Scan for the cell matching the given text and deliver its [x, y] coordinate at center. 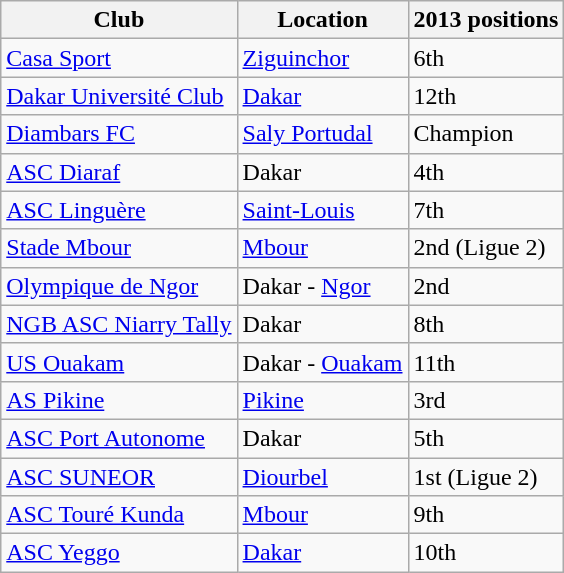
11th [486, 362]
2013 positions [486, 20]
2nd [486, 286]
Pikine [322, 400]
Club [119, 20]
Champion [486, 134]
ASC Touré Kunda [119, 515]
ASC Diaraf [119, 172]
Diambars FC [119, 134]
7th [486, 210]
Ziguinchor [322, 58]
8th [486, 324]
NGB ASC Niarry Tally [119, 324]
ASC Yeggo [119, 553]
4th [486, 172]
Casa Sport [119, 58]
US Ouakam [119, 362]
12th [486, 96]
ASC Linguère [119, 210]
Saint-Louis [322, 210]
5th [486, 438]
Dakar Université Club [119, 96]
6th [486, 58]
3rd [486, 400]
10th [486, 553]
Stade Mbour [119, 248]
Diourbel [322, 477]
Dakar - Ouakam [322, 362]
Dakar - Ngor [322, 286]
2nd (Ligue 2) [486, 248]
Saly Portudal [322, 134]
ASC Port Autonome [119, 438]
Location [322, 20]
Olympique de Ngor [119, 286]
ASC SUNEOR [119, 477]
1st (Ligue 2) [486, 477]
AS Pikine [119, 400]
9th [486, 515]
